Return the [X, Y] coordinate for the center point of the cell that contains the specified text.  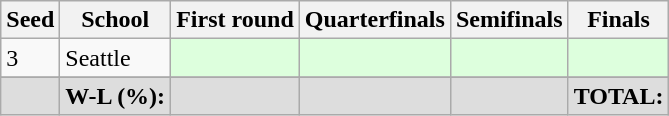
W-L (%): [116, 96]
TOTAL: [618, 96]
3 [30, 58]
Seattle [116, 58]
School [116, 20]
Finals [618, 20]
Seed [30, 20]
Semifinals [509, 20]
First round [236, 20]
Quarterfinals [374, 20]
